For the text-containing cell, return its midpoint in (x, y) coordinate format. 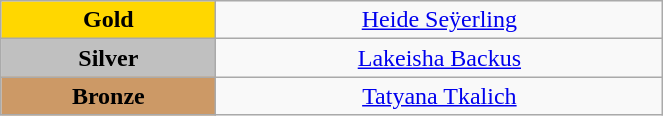
Tatyana Tkalich (440, 96)
Silver (108, 58)
Lakeisha Backus (440, 58)
Gold (108, 20)
Bronze (108, 96)
Heide Seÿerling (440, 20)
